Search for the cell housing the specified text and yield its (X, Y) center coordinate. 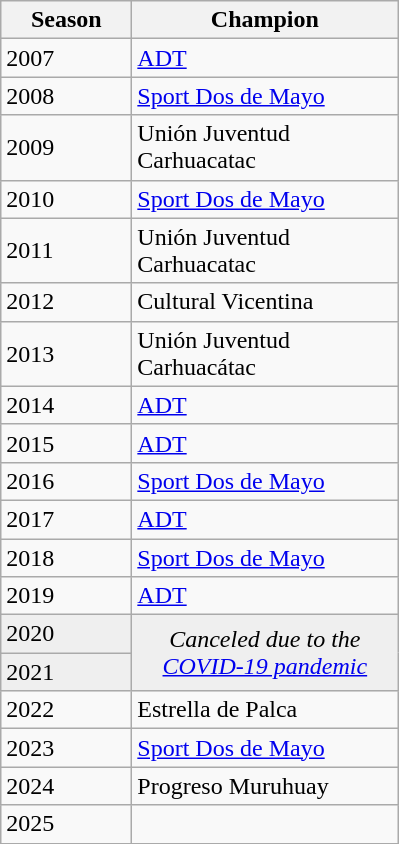
2012 (66, 302)
2007 (66, 58)
Season (66, 20)
2023 (66, 748)
Estrella de Palca (265, 710)
2020 (66, 634)
2008 (66, 96)
Champion (265, 20)
2019 (66, 596)
Cultural Vicentina (265, 302)
2018 (66, 557)
2024 (66, 786)
2022 (66, 710)
2015 (66, 443)
2021 (66, 672)
2025 (66, 824)
2016 (66, 481)
2011 (66, 250)
Canceled due to the COVID-19 pandemic (265, 653)
Unión Juventud Carhuacátac (265, 354)
Progreso Muruhuay (265, 786)
2017 (66, 519)
2013 (66, 354)
2014 (66, 405)
2010 (66, 199)
2009 (66, 148)
